Capture the cell that displays the provided text and extract its [x, y] central coordinate. 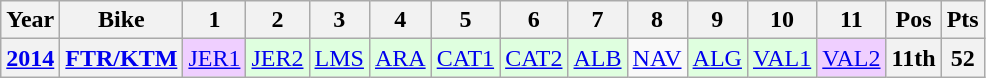
VAL2 [852, 58]
Bike [122, 20]
5 [465, 20]
11 [852, 20]
CAT2 [534, 58]
LMS [339, 58]
3 [339, 20]
VAL1 [782, 58]
4 [400, 20]
11th [914, 58]
2014 [30, 58]
FTR/KTM [122, 58]
ARA [400, 58]
Pos [914, 20]
2 [278, 20]
10 [782, 20]
52 [962, 58]
CAT1 [465, 58]
ALB [598, 58]
9 [717, 20]
Pts [962, 20]
JER1 [214, 58]
6 [534, 20]
JER2 [278, 58]
1 [214, 20]
7 [598, 20]
Year [30, 20]
8 [657, 20]
NAV [657, 58]
ALG [717, 58]
